Output the [X, Y] coordinate of the center of the cell containing the given text.  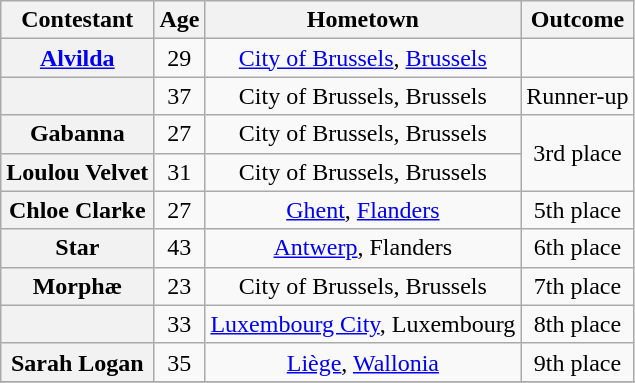
Loulou Velvet [78, 172]
Runner-up [578, 96]
37 [180, 96]
Star [78, 248]
7th place [578, 286]
5th place [578, 210]
43 [180, 248]
23 [180, 286]
29 [180, 58]
Age [180, 20]
31 [180, 172]
Antwerp, Flanders [363, 248]
3rd place [578, 153]
6th place [578, 248]
Contestant [78, 20]
9th place [578, 362]
8th place [578, 324]
Luxembourg City, Luxembourg [363, 324]
Liège, Wallonia [363, 362]
Outcome [578, 20]
Ghent, Flanders [363, 210]
33 [180, 324]
Alvilda [78, 58]
Sarah Logan [78, 362]
Morphæ [78, 286]
Gabanna [78, 134]
Hometown [363, 20]
35 [180, 362]
Chloe Clarke [78, 210]
